For the text-containing cell, return its midpoint in [x, y] coordinate format. 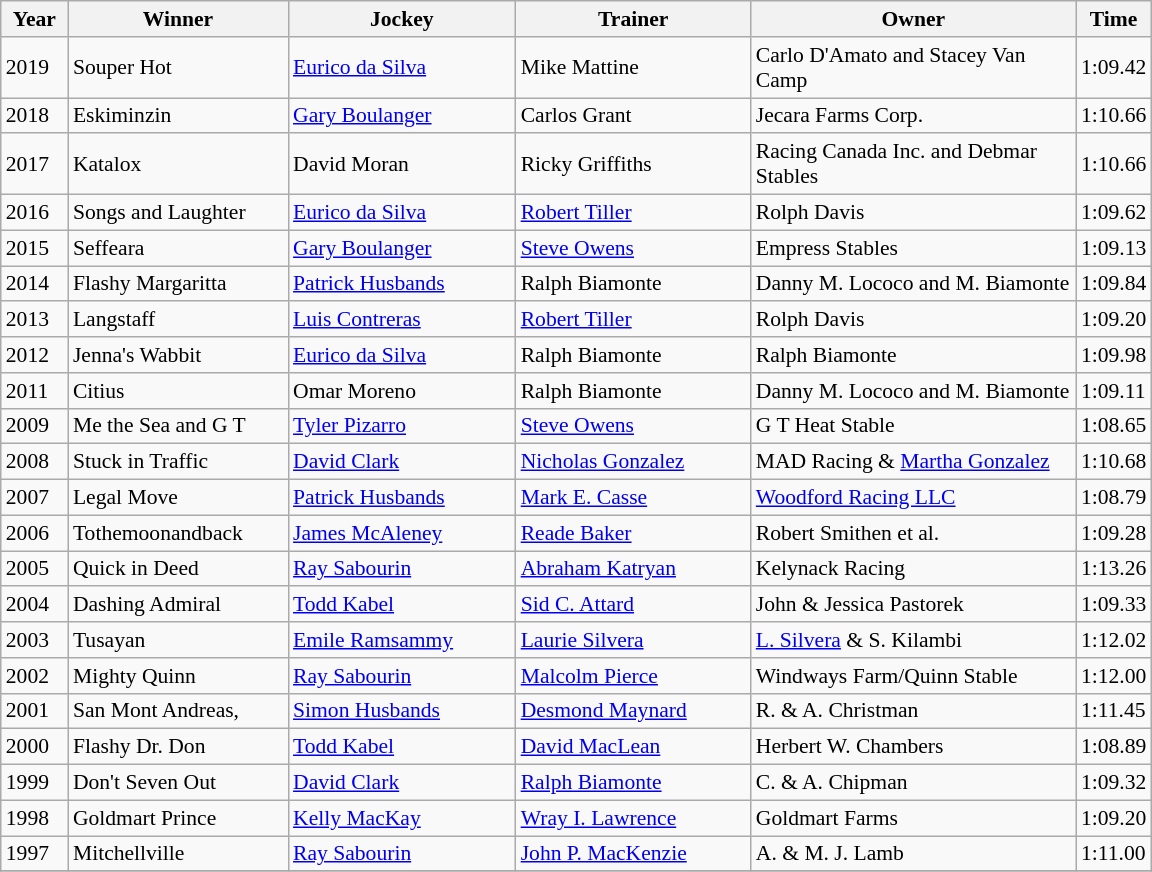
2009 [34, 426]
Carlos Grant [634, 116]
C. & A. Chipman [914, 783]
1:11.45 [1114, 711]
2013 [34, 320]
Reade Baker [634, 533]
G T Heat Stable [914, 426]
2014 [34, 284]
Racing Canada Inc. and Debmar Stables [914, 164]
Carlo D'Amato and Stacey Van Camp [914, 68]
David Moran [402, 164]
1:10.68 [1114, 462]
Don't Seven Out [178, 783]
1:09.13 [1114, 248]
Empress Stables [914, 248]
2019 [34, 68]
2006 [34, 533]
2008 [34, 462]
1997 [34, 854]
A. & M. J. Lamb [914, 854]
Malcolm Pierce [634, 676]
1:12.02 [1114, 640]
Windways Farm/Quinn Stable [914, 676]
2012 [34, 355]
Herbert W. Chambers [914, 747]
Seffeara [178, 248]
MAD Racing & Martha Gonzalez [914, 462]
Jecara Farms Corp. [914, 116]
Robert Smithen et al. [914, 533]
1:09.62 [1114, 213]
Sid C. Attard [634, 605]
1:08.65 [1114, 426]
Desmond Maynard [634, 711]
1999 [34, 783]
2005 [34, 569]
2007 [34, 498]
Winner [178, 19]
Flashy Dr. Don [178, 747]
2016 [34, 213]
Mark E. Casse [634, 498]
Kelly MacKay [402, 818]
Souper Hot [178, 68]
John P. MacKenzie [634, 854]
1:09.98 [1114, 355]
Goldmart Farms [914, 818]
Abraham Katryan [634, 569]
2004 [34, 605]
Katalox [178, 164]
1:12.00 [1114, 676]
Stuck in Traffic [178, 462]
Mike Mattine [634, 68]
2001 [34, 711]
Woodford Racing LLC [914, 498]
1:08.79 [1114, 498]
2015 [34, 248]
Jenna's Wabbit [178, 355]
David MacLean [634, 747]
Langstaff [178, 320]
Luis Contreras [402, 320]
Eskiminzin [178, 116]
Tusayan [178, 640]
John & Jessica Pastorek [914, 605]
Tothemoonandback [178, 533]
1:09.84 [1114, 284]
1:09.42 [1114, 68]
L. Silvera & S. Kilambi [914, 640]
Owner [914, 19]
Tyler Pizarro [402, 426]
James McAleney [402, 533]
Mitchellville [178, 854]
2011 [34, 391]
Me the Sea and G T [178, 426]
R. & A. Christman [914, 711]
Laurie Silvera [634, 640]
Songs and Laughter [178, 213]
Citius [178, 391]
Jockey [402, 19]
Flashy Margaritta [178, 284]
Year [34, 19]
1:09.32 [1114, 783]
2003 [34, 640]
Wray I. Lawrence [634, 818]
1:09.33 [1114, 605]
Kelynack Racing [914, 569]
Nicholas Gonzalez [634, 462]
2018 [34, 116]
2000 [34, 747]
1:13.26 [1114, 569]
1:08.89 [1114, 747]
Ricky Griffiths [634, 164]
Dashing Admiral [178, 605]
2017 [34, 164]
Time [1114, 19]
1:11.00 [1114, 854]
San Mont Andreas, [178, 711]
Omar Moreno [402, 391]
Mighty Quinn [178, 676]
Simon Husbands [402, 711]
Quick in Deed [178, 569]
Legal Move [178, 498]
1:09.28 [1114, 533]
1:09.11 [1114, 391]
2002 [34, 676]
Trainer [634, 19]
Emile Ramsammy [402, 640]
1998 [34, 818]
Goldmart Prince [178, 818]
